Find where the given text appears and provide that cell's center as [x, y] coordinate. 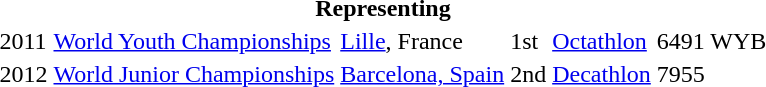
1st [528, 41]
Octathlon [602, 41]
Lille, France [422, 41]
World Youth Championships [194, 41]
